For the text-containing cell, return its midpoint in (X, Y) coordinate format. 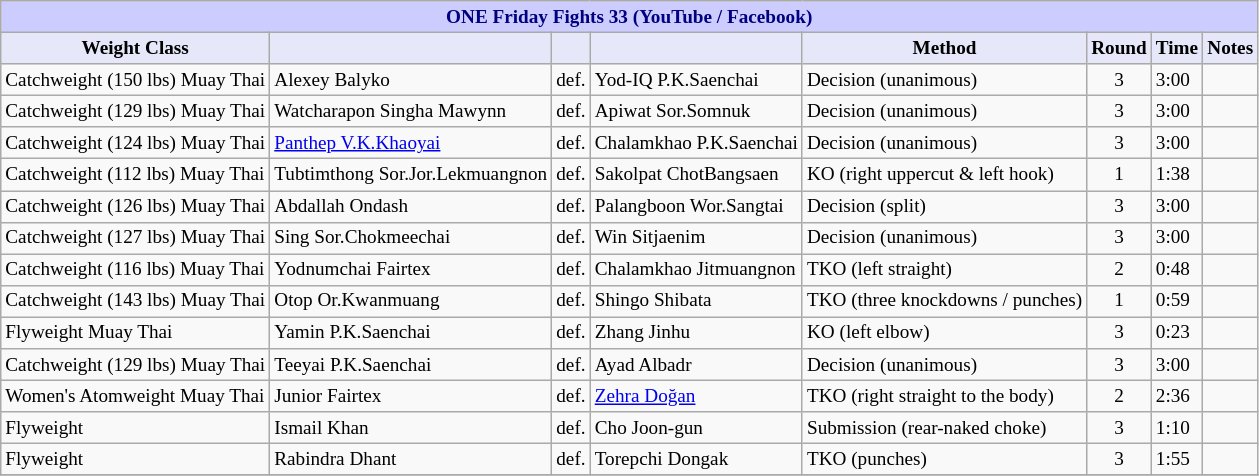
Round (1120, 48)
Chalamkhao Jitmuangnon (696, 270)
Zhang Jinhu (696, 333)
Rabindra Dhant (411, 460)
Weight Class (136, 48)
Junior Fairtex (411, 396)
Catchweight (150 lbs) Muay Thai (136, 80)
Catchweight (127 lbs) Muay Thai (136, 238)
1:55 (1176, 460)
Win Sitjaenim (696, 238)
Otop Or.Kwanmuang (411, 301)
Decision (split) (944, 206)
TKO (left straight) (944, 270)
Ismail Khan (411, 428)
TKO (right straight to the body) (944, 396)
Abdallah Ondash (411, 206)
Shingo Shibata (696, 301)
Zehra Doğan (696, 396)
Women's Atomweight Muay Thai (136, 396)
Flyweight Muay Thai (136, 333)
Apiwat Sor.Somnuk (696, 111)
Tubtimthong Sor.Jor.Lekmuangnon (411, 175)
Submission (rear-naked choke) (944, 428)
Chalamkhao P.K.Saenchai (696, 143)
Notes (1230, 48)
Yamin P.K.Saenchai (411, 333)
0:48 (1176, 270)
Torepchi Dongak (696, 460)
Panthep V.K.Khaoyai (411, 143)
Catchweight (116 lbs) Muay Thai (136, 270)
Ayad Albadr (696, 365)
Catchweight (126 lbs) Muay Thai (136, 206)
TKO (punches) (944, 460)
Cho Joon-gun (696, 428)
Yodnumchai Fairtex (411, 270)
KO (right uppercut & left hook) (944, 175)
Yod-IQ P.K.Saenchai (696, 80)
ONE Friday Fights 33 (YouTube / Facebook) (630, 17)
Teeyai P.K.Saenchai (411, 365)
Catchweight (143 lbs) Muay Thai (136, 301)
Palangboon Wor.Sangtai (696, 206)
0:23 (1176, 333)
Method (944, 48)
Sakolpat ChotBangsaen (696, 175)
2:36 (1176, 396)
Sing Sor.Chokmeechai (411, 238)
TKO (three knockdowns / punches) (944, 301)
0:59 (1176, 301)
Time (1176, 48)
1:10 (1176, 428)
Catchweight (124 lbs) Muay Thai (136, 143)
Watcharapon Singha Mawynn (411, 111)
Catchweight (112 lbs) Muay Thai (136, 175)
1:38 (1176, 175)
Alexey Balyko (411, 80)
KO (left elbow) (944, 333)
